From the cell containing the given text, extract its center point as [X, Y] coordinate. 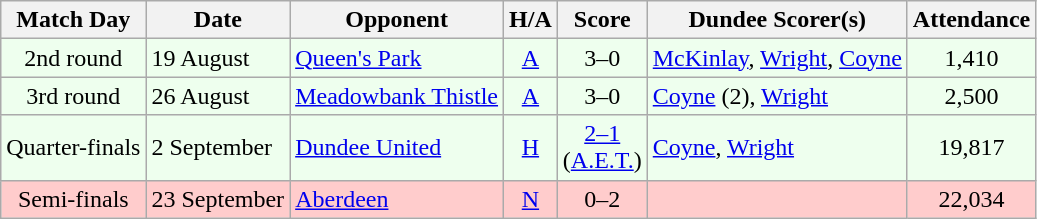
Dundee Scorer(s) [777, 20]
Aberdeen [397, 199]
2 September [218, 148]
N [531, 199]
2,500 [971, 96]
19 August [218, 58]
23 September [218, 199]
Date [218, 20]
Queen's Park [397, 58]
H/A [531, 20]
Opponent [397, 20]
2nd round [74, 58]
Quarter-finals [74, 148]
H [531, 148]
Coyne (2), Wright [777, 96]
Dundee United [397, 148]
19,817 [971, 148]
Match Day [74, 20]
22,034 [971, 199]
Attendance [971, 20]
26 August [218, 96]
1,410 [971, 58]
2–1(A.E.T.) [602, 148]
Coyne, Wright [777, 148]
Semi-finals [74, 199]
0–2 [602, 199]
McKinlay, Wright, Coyne [777, 58]
Score [602, 20]
3rd round [74, 96]
Meadowbank Thistle [397, 96]
